Capture the cell that displays the provided text and extract its (X, Y) central coordinate. 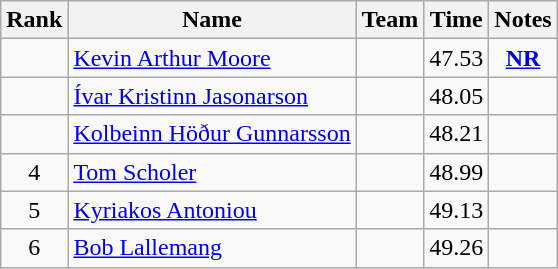
Kevin Arthur Moore (212, 58)
4 (34, 172)
48.05 (456, 96)
Notes (523, 20)
Kolbeinn Höður Gunnarsson (212, 134)
Tom Scholer (212, 172)
Ívar Kristinn Jasonarson (212, 96)
49.13 (456, 210)
Time (456, 20)
6 (34, 248)
47.53 (456, 58)
5 (34, 210)
Kyriakos Antoniou (212, 210)
NR (523, 58)
48.21 (456, 134)
Bob Lallemang (212, 248)
49.26 (456, 248)
48.99 (456, 172)
Team (390, 20)
Rank (34, 20)
Name (212, 20)
